Detect which cell encompasses the target text, then output its [X, Y] center coordinate. 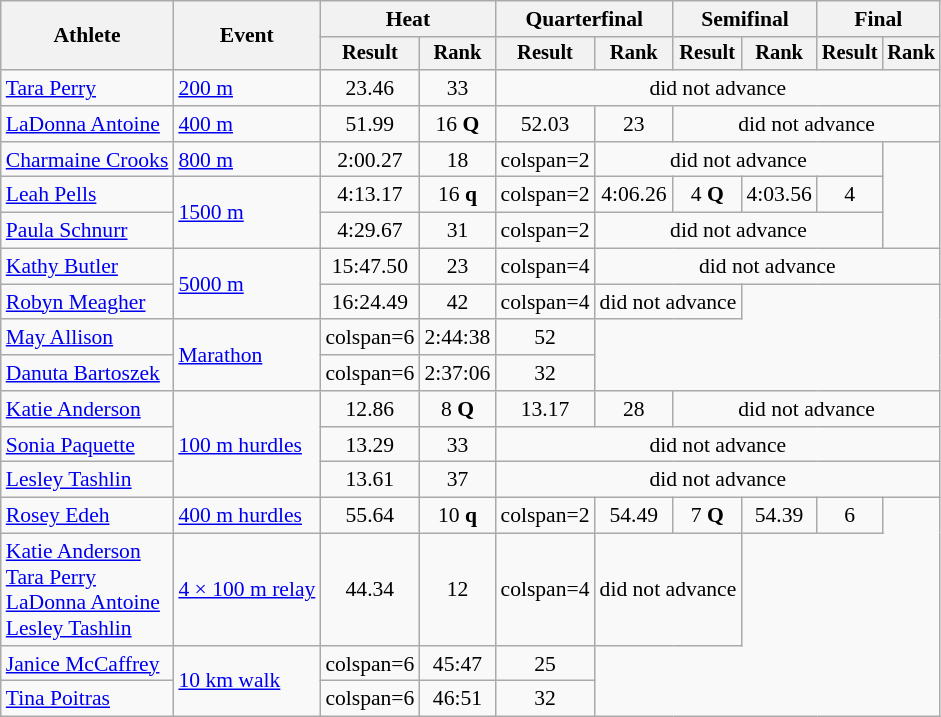
54.49 [634, 516]
18 [457, 160]
25 [544, 664]
Quarterfinal [584, 19]
May Allison [88, 338]
LaDonna Antoine [88, 124]
Semifinal [745, 19]
23.46 [370, 88]
52 [544, 338]
46:51 [457, 699]
2:44:38 [457, 338]
44.34 [370, 590]
Leah Pells [88, 195]
Sonia Paquette [88, 445]
Athlete [88, 36]
Heat [408, 19]
4:29.67 [370, 231]
Danuta Bartoszek [88, 373]
10 q [457, 516]
51.99 [370, 124]
Rosey Edeh [88, 516]
4:06.26 [634, 195]
Robyn Meagher [88, 302]
Paula Schnurr [88, 231]
2:00.27 [370, 160]
Katie Anderson [88, 409]
Event [246, 36]
400 m hurdles [246, 516]
8 Q [457, 409]
200 m [246, 88]
4 [850, 195]
Lesley Tashlin [88, 480]
16 Q [457, 124]
5000 m [246, 284]
6 [850, 516]
10 km walk [246, 682]
4:13.17 [370, 195]
Charmaine Crooks [88, 160]
16:24.49 [370, 302]
Tara Perry [88, 88]
16 q [457, 195]
Tina Poitras [88, 699]
52.03 [544, 124]
42 [457, 302]
13.17 [544, 409]
400 m [246, 124]
7 Q [707, 516]
4 Q [707, 195]
15:47.50 [370, 267]
800 m [246, 160]
2:37:06 [457, 373]
13.29 [370, 445]
4:03.56 [778, 195]
12 [457, 590]
4 × 100 m relay [246, 590]
Final [878, 19]
Katie AndersonTara PerryLaDonna AntoineLesley Tashlin [88, 590]
45:47 [457, 664]
Marathon [246, 356]
55.64 [370, 516]
13.61 [370, 480]
1500 m [246, 212]
12.86 [370, 409]
Janice McCaffrey [88, 664]
31 [457, 231]
54.39 [778, 516]
28 [634, 409]
100 m hurdles [246, 444]
37 [457, 480]
Kathy Butler [88, 267]
